Extract the (X, Y) coordinate from the center of the cell holding the provided text.  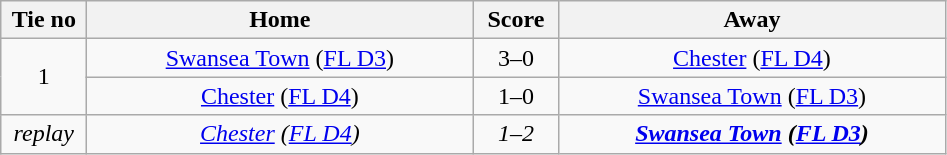
Score (516, 20)
Away (752, 20)
1–2 (516, 134)
1–0 (516, 96)
replay (44, 134)
1 (44, 77)
Tie no (44, 20)
3–0 (516, 58)
Home (280, 20)
